For the text-containing cell, return its midpoint in (X, Y) coordinate format. 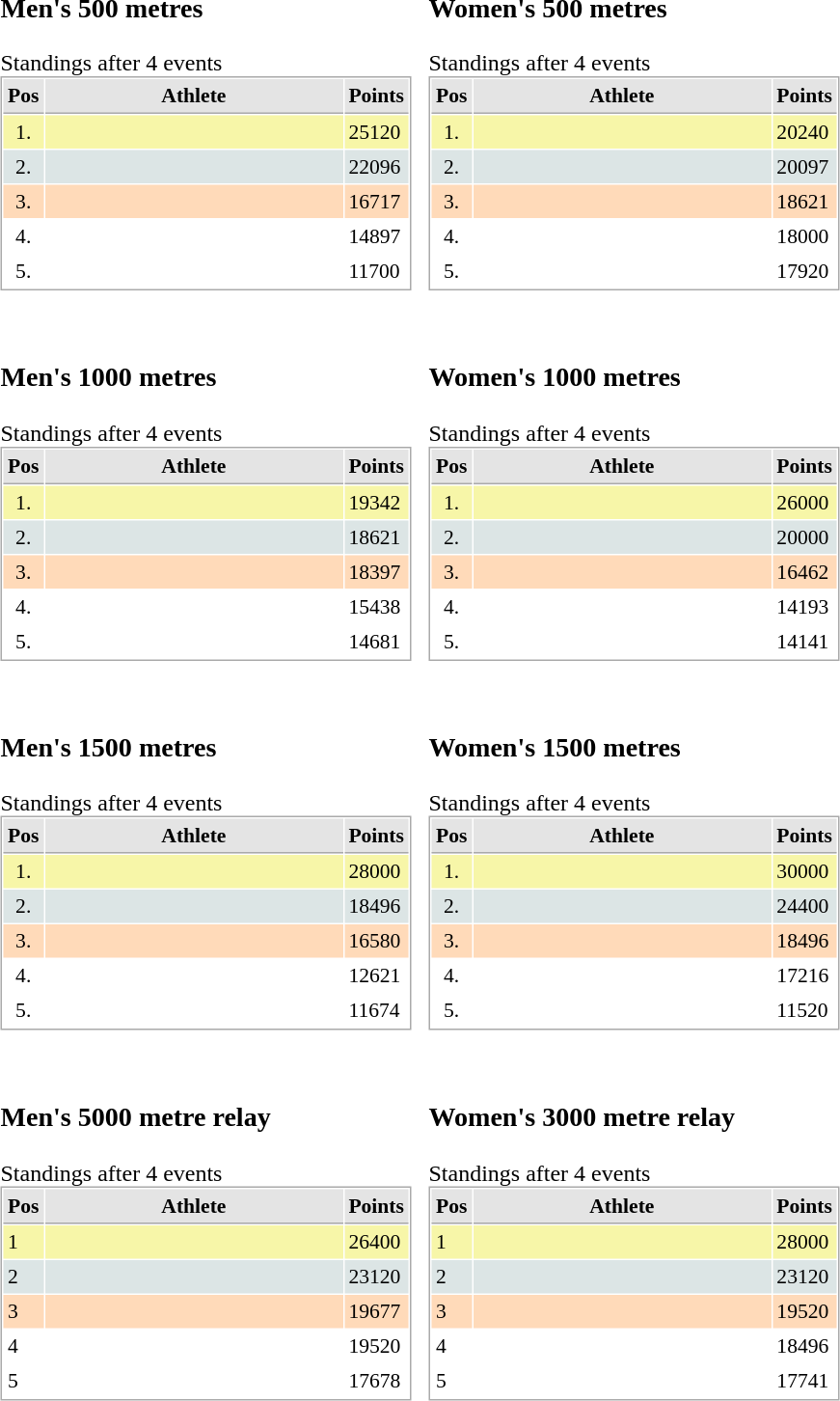
14897 (376, 236)
14193 (804, 606)
18397 (376, 571)
17678 (376, 1381)
26400 (376, 1242)
19342 (376, 502)
14681 (376, 641)
12621 (376, 975)
17741 (804, 1381)
16717 (376, 202)
17920 (804, 271)
16462 (804, 571)
11700 (376, 271)
16580 (376, 941)
19677 (376, 1311)
26000 (804, 502)
15438 (376, 606)
17216 (804, 975)
11674 (376, 1010)
24400 (804, 906)
14141 (804, 641)
20240 (804, 132)
25120 (376, 132)
11520 (804, 1010)
30000 (804, 871)
18000 (804, 236)
20000 (804, 536)
20097 (804, 167)
22096 (376, 167)
